Scan for the cell matching the given text and deliver its [x, y] coordinate at center. 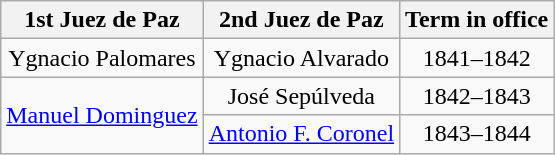
2nd Juez de Paz [301, 20]
Manuel Dominguez [102, 115]
1843–1844 [477, 134]
1842–1843 [477, 96]
1st Juez de Paz [102, 20]
1841–1842 [477, 58]
Ygnacio Palomares [102, 58]
José Sepúlveda [301, 96]
Antonio F. Coronel [301, 134]
Term in office [477, 20]
Ygnacio Alvarado [301, 58]
